For the text-containing cell, return its midpoint in [x, y] coordinate format. 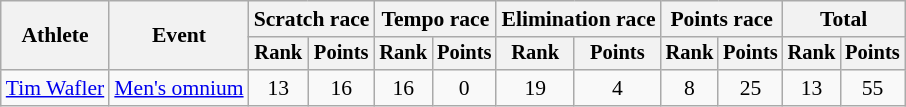
4 [618, 88]
25 [750, 88]
19 [535, 88]
Scratch race [312, 19]
0 [464, 88]
Tempo race [435, 19]
Athlete [56, 36]
Elimination race [578, 19]
55 [872, 88]
Event [178, 36]
Men's omnium [178, 88]
Total [844, 19]
Tim Wafler [56, 88]
Points race [722, 19]
8 [690, 88]
